Pinpoint the cell where the given text exists, returning its [X, Y] midpoint coordinate. 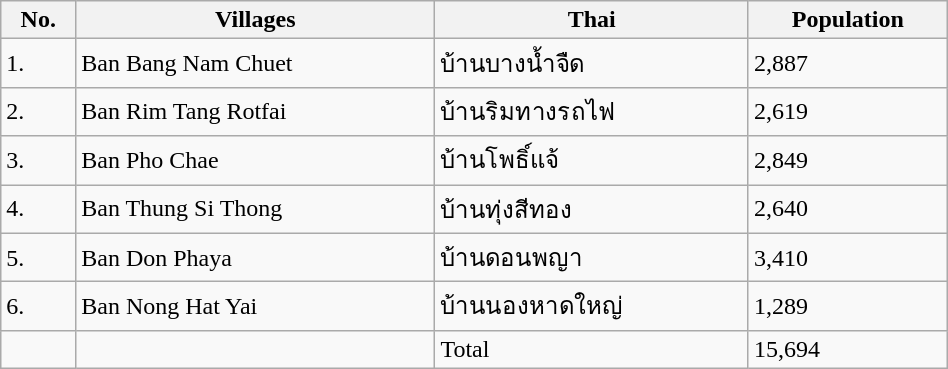
Villages [256, 20]
บ้านบางน้ำจืด [592, 64]
4. [38, 208]
2,640 [848, 208]
3. [38, 160]
15,694 [848, 349]
Population [848, 20]
บ้านดอนพญา [592, 258]
No. [38, 20]
1. [38, 64]
Ban Nong Hat Yai [256, 306]
2,619 [848, 112]
Ban Don Phaya [256, 258]
3,410 [848, 258]
6. [38, 306]
2. [38, 112]
บ้านทุ่งสีทอง [592, 208]
Ban Pho Chae [256, 160]
2,887 [848, 64]
Ban Thung Si Thong [256, 208]
2,849 [848, 160]
Total [592, 349]
1,289 [848, 306]
บ้านนองหาดใหญ่ [592, 306]
Thai [592, 20]
Ban Rim Tang Rotfai [256, 112]
5. [38, 258]
Ban Bang Nam Chuet [256, 64]
บ้านโพธิ์แจ้ [592, 160]
บ้านริมทางรถไฟ [592, 112]
